Return [x, y] of the center of cell containing provided text 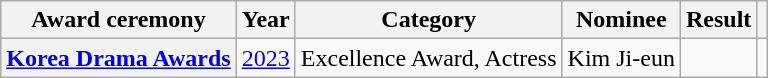
Excellence Award, Actress [428, 58]
Award ceremony [118, 20]
Korea Drama Awards [118, 58]
Result [718, 20]
2023 [266, 58]
Kim Ji-eun [621, 58]
Category [428, 20]
Nominee [621, 20]
Year [266, 20]
